From the cell containing the given text, extract its center point as [x, y] coordinate. 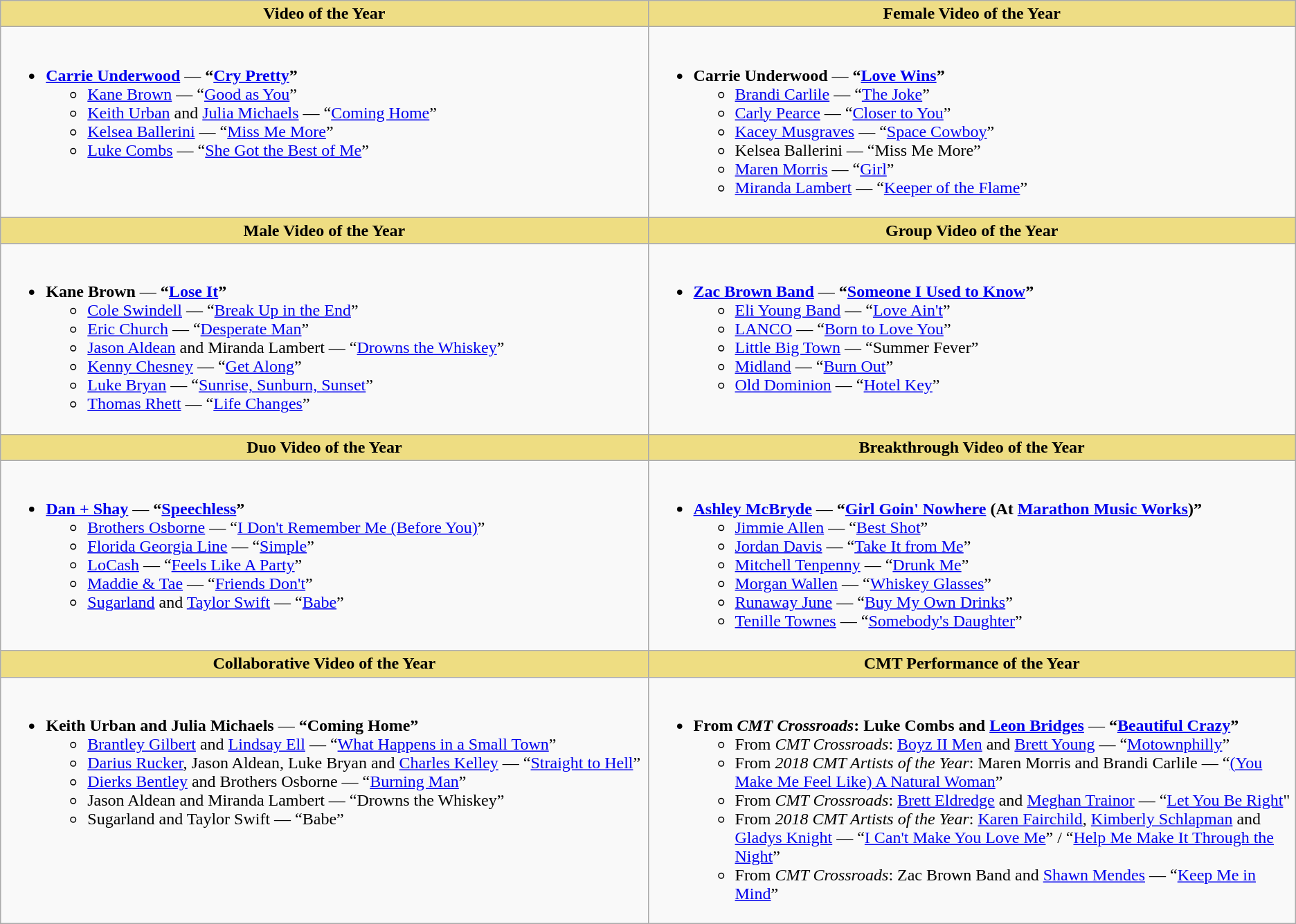
Collaborative Video of the Year [324, 664]
Breakthrough Video of the Year [972, 447]
Female Video of the Year [972, 14]
Duo Video of the Year [324, 447]
Video of the Year [324, 14]
CMT Performance of the Year [972, 664]
Male Video of the Year [324, 230]
Group Video of the Year [972, 230]
